Capture the cell that displays the provided text and extract its [x, y] central coordinate. 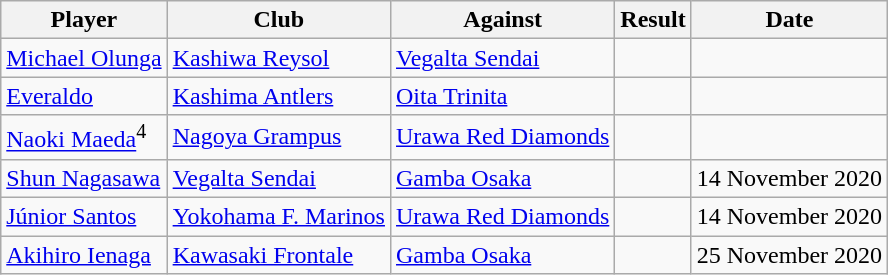
Date [789, 20]
Result [653, 20]
Kawasaki Frontale [278, 255]
Club [278, 20]
Kashiwa Reysol [278, 58]
Michael Olunga [84, 58]
Against [502, 20]
Nagoya Grampus [278, 138]
Player [84, 20]
Naoki Maeda4 [84, 138]
25 November 2020 [789, 255]
Akihiro Ienaga [84, 255]
Yokohama F. Marinos [278, 217]
Kashima Antlers [278, 96]
Júnior Santos [84, 217]
Everaldo [84, 96]
Shun Nagasawa [84, 178]
Oita Trinita [502, 96]
